Locate the cell with the specified text and output its [x, y] center coordinate. 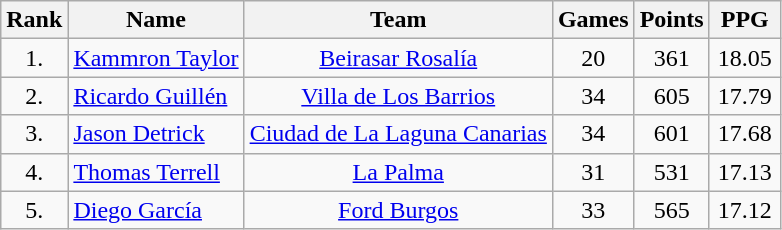
3. [34, 134]
Points [672, 20]
Ricardo Guillén [156, 96]
17.12 [744, 210]
Kammron Taylor [156, 58]
601 [672, 134]
17.68 [744, 134]
18.05 [744, 58]
Team [398, 20]
5. [34, 210]
2. [34, 96]
17.13 [744, 172]
Jason Detrick [156, 134]
Ford Burgos [398, 210]
1. [34, 58]
Villa de Los Barrios [398, 96]
Beirasar Rosalía [398, 58]
Name [156, 20]
Games [593, 20]
Ciudad de La Laguna Canarias [398, 134]
Diego García [156, 210]
33 [593, 210]
PPG [744, 20]
Thomas Terrell [156, 172]
361 [672, 58]
31 [593, 172]
565 [672, 210]
Rank [34, 20]
20 [593, 58]
605 [672, 96]
17.79 [744, 96]
4. [34, 172]
La Palma [398, 172]
531 [672, 172]
